Capture the cell that displays the provided text and extract its [x, y] central coordinate. 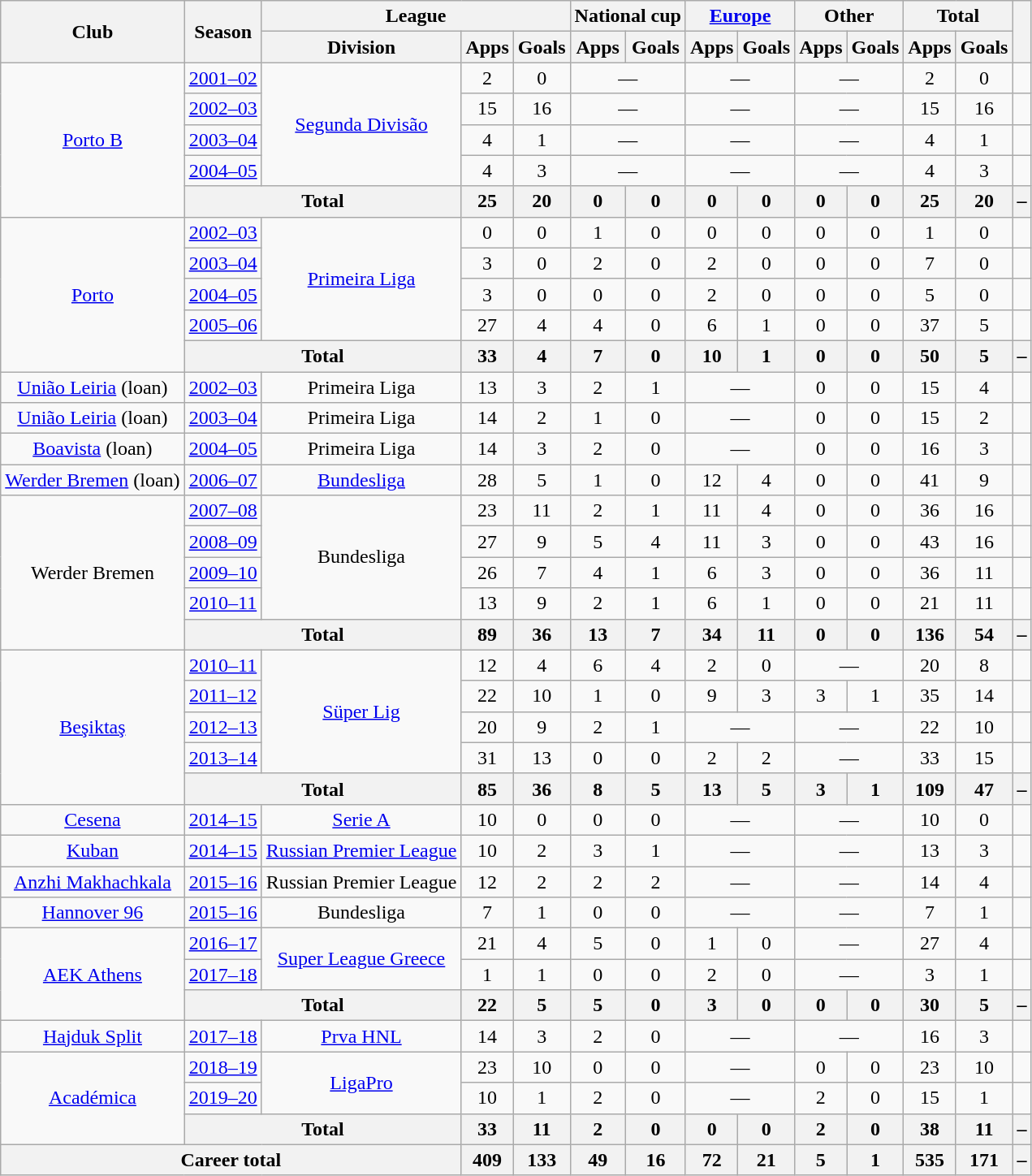
136 [930, 634]
133 [542, 1160]
Serie A [361, 819]
72 [711, 1160]
2007–08 [222, 511]
38 [930, 1129]
Werder Bremen (loan) [93, 480]
171 [984, 1160]
2001–02 [222, 78]
Super League Greece [361, 959]
26 [487, 573]
54 [984, 634]
30 [930, 1005]
2018–19 [222, 1067]
Cesena [93, 819]
Boavista (loan) [93, 449]
28 [487, 480]
89 [487, 634]
31 [487, 758]
535 [930, 1160]
2011–12 [222, 696]
Club [93, 32]
85 [487, 789]
49 [598, 1160]
2008–09 [222, 542]
Segunda Divisão [361, 124]
2006–07 [222, 480]
Süper Lig [361, 711]
Division [361, 47]
50 [930, 356]
Europe [740, 16]
Prva HNL [361, 1036]
2013–14 [222, 758]
109 [930, 789]
2019–20 [222, 1098]
34 [711, 634]
2012–13 [222, 727]
37 [930, 325]
Académica [93, 1098]
2009–10 [222, 573]
2005–06 [222, 325]
Anzhi Makhachkala [93, 881]
35 [930, 696]
41 [930, 480]
Career total [231, 1160]
Porto [93, 294]
League [416, 16]
43 [930, 542]
Season [222, 32]
National cup [628, 16]
Beşiktaş [93, 727]
Other [849, 16]
47 [984, 789]
LigaPro [361, 1083]
AEK Athens [93, 975]
Kuban [93, 850]
Porto B [93, 140]
409 [487, 1160]
Hannover 96 [93, 913]
2016–17 [222, 944]
Hajduk Split [93, 1036]
Werder Bremen [93, 573]
